Return (x, y) of the center of cell containing provided text 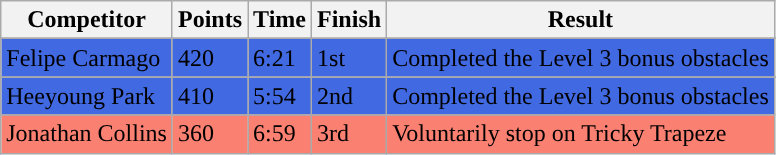
360 (210, 134)
6:21 (280, 58)
Points (210, 20)
Felipe Carmago (87, 58)
410 (210, 96)
6:59 (280, 134)
Heeyoung Park (87, 96)
Time (280, 20)
Finish (350, 20)
Jonathan Collins (87, 134)
Result (581, 20)
5:54 (280, 96)
420 (210, 58)
2nd (350, 96)
3rd (350, 134)
1st (350, 58)
Competitor (87, 20)
Voluntarily stop on Tricky Trapeze (581, 134)
